From the cell containing the given text, extract its center point as [x, y] coordinate. 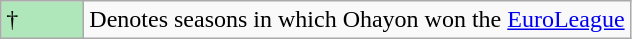
Denotes seasons in which Ohayon won the EuroLeague [357, 20]
† [42, 20]
